Capture the cell that displays the provided text and extract its [x, y] central coordinate. 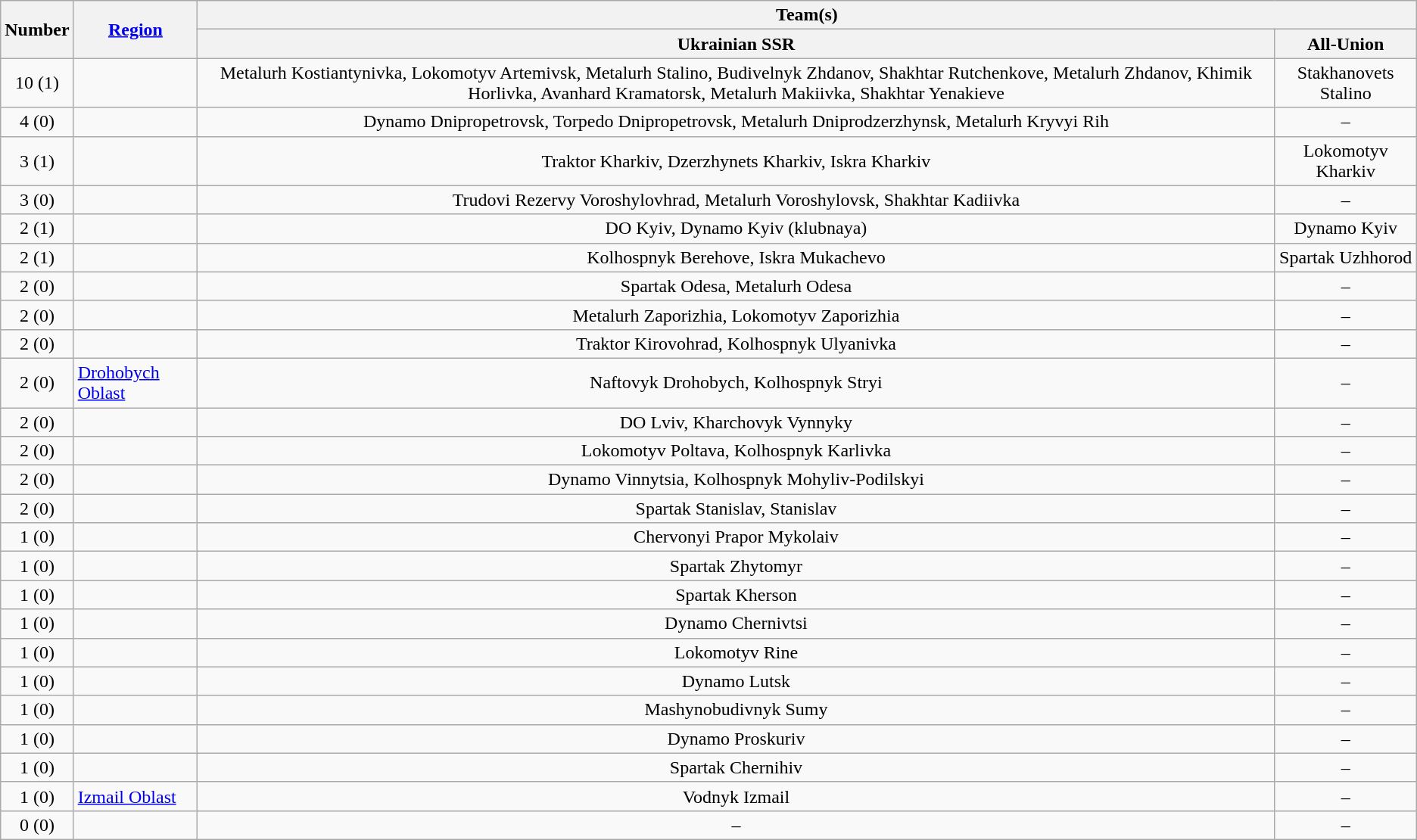
Lokomotyv Kharkiv [1346, 160]
Spartak Chernihiv [736, 767]
10 (1) [37, 83]
Team(s) [807, 15]
3 (1) [37, 160]
Mashynobudivnyk Sumy [736, 710]
Dynamo Chernivtsi [736, 624]
Dynamo Kyiv [1346, 229]
Spartak Uzhhorod [1346, 257]
Dynamo Lutsk [736, 681]
Drohobych Oblast [135, 383]
DO Lviv, Kharchovyk Vynnyky [736, 422]
Traktor Kirovohrad, Kolhospnyk Ulyanivka [736, 344]
All-Union [1346, 44]
Izmail Oblast [135, 796]
Spartak Zhytomyr [736, 566]
Stakhanovets Stalino [1346, 83]
DO Kyiv, Dynamo Kyiv (klubnaya) [736, 229]
Spartak Kherson [736, 595]
Lokomotyv Rine [736, 652]
Spartak Stanislav, Stanislav [736, 509]
Metalurh Zaporizhia, Lokomotyv Zaporizhia [736, 315]
Lokomotyv Poltava, Kolhospnyk Karlivka [736, 451]
Vodnyk Izmail [736, 796]
Naftovyk Drohobych, Kolhospnyk Stryi [736, 383]
0 (0) [37, 825]
Trudovi Rezervy Voroshylovhrad, Metalurh Voroshylovsk, Shakhtar Kadiivka [736, 200]
Chervonyi Prapor Mykolaiv [736, 537]
3 (0) [37, 200]
Dynamo Proskuriv [736, 739]
Ukrainian SSR [736, 44]
4 (0) [37, 122]
Traktor Kharkiv, Dzerzhynets Kharkiv, Iskra Kharkiv [736, 160]
Dynamo Dnipropetrovsk, Torpedo Dnipropetrovsk, Metalurh Dniprodzerzhynsk, Metalurh Kryvyi Rih [736, 122]
Region [135, 30]
Dynamo Vinnytsia, Kolhospnyk Mohyliv-Podilskyi [736, 480]
Spartak Odesa, Metalurh Odesa [736, 286]
Number [37, 30]
Kolhospnyk Berehove, Iskra Mukachevo [736, 257]
